Scan for the cell matching the given text and deliver its [X, Y] coordinate at center. 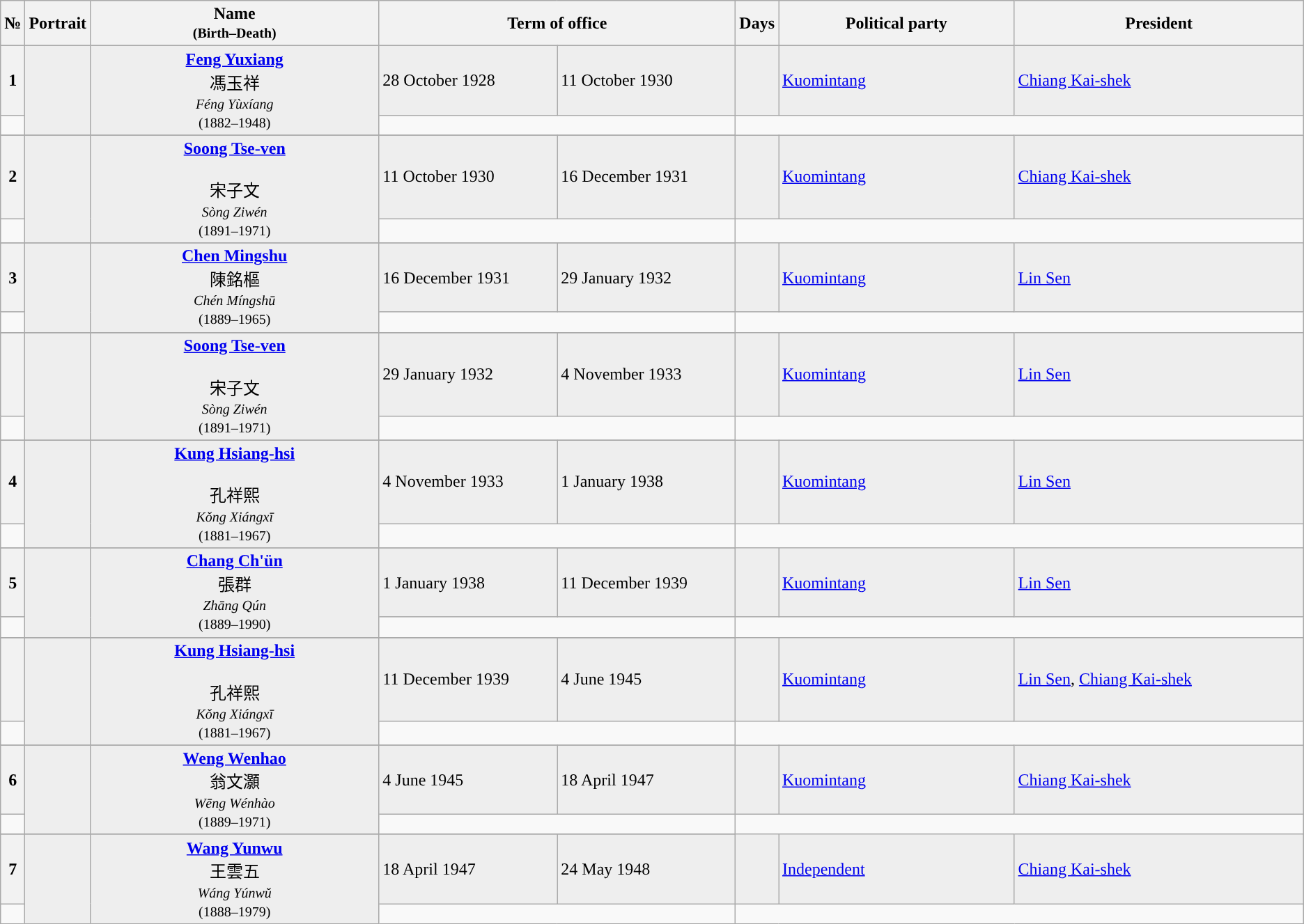
Wang Yunwu王雲五Wáng Yúnwǔ(1888–1979) [235, 879]
Term of office [557, 24]
7 [13, 869]
Feng Yuxiang馮玉祥Féng Yùxíang(1882–1948) [235, 91]
Portrait [58, 24]
24 May 1948 [646, 869]
Political party [897, 24]
Name(Birth–Death) [235, 24]
1 [13, 81]
5 [13, 582]
Lin Sen, Chiang Kai-shek [1159, 679]
Independent [897, 869]
Weng Wenhao翁文灝Wēng Wénhào(1889–1971) [235, 790]
Chang Ch'ün張群Zhāng Qún(1889–1990) [235, 593]
28 October 1928 [468, 81]
President [1159, 24]
Chen Mingshu陳銘樞Chén Míngshū(1889–1965) [235, 288]
№ [13, 24]
3 [13, 277]
6 [13, 780]
4 [13, 482]
2 [13, 177]
Days [757, 24]
